Locate the cell with the specified text and output its (x, y) center coordinate. 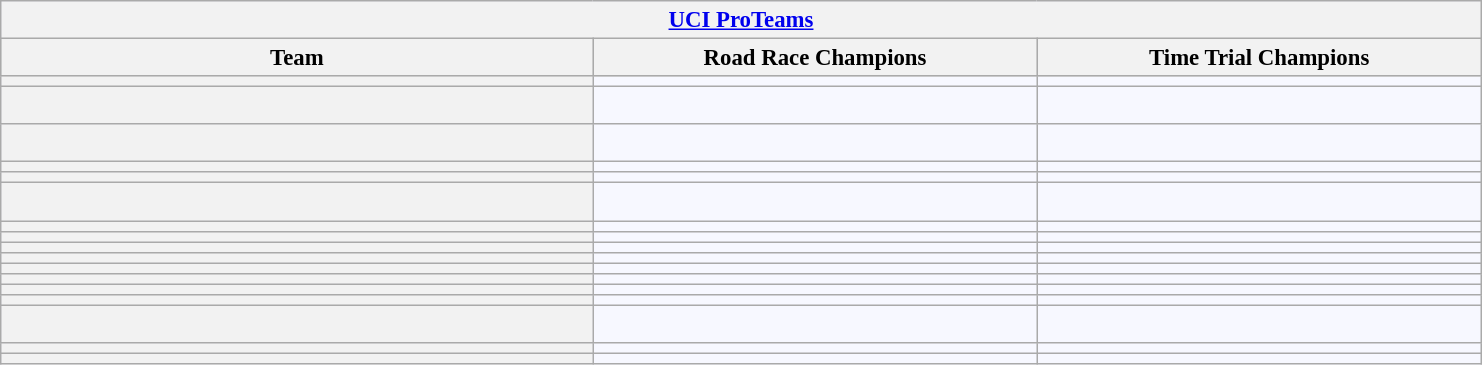
UCI ProTeams (741, 20)
Team (297, 58)
Time Trial Champions (1259, 58)
Road Race Champions (815, 58)
